For the text-containing cell, return its midpoint in (X, Y) coordinate format. 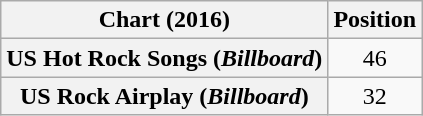
32 (375, 96)
46 (375, 58)
Position (375, 20)
US Hot Rock Songs (Billboard) (164, 58)
Chart (2016) (164, 20)
US Rock Airplay (Billboard) (164, 96)
